Detect which cell encompasses the target text, then output its [X, Y] center coordinate. 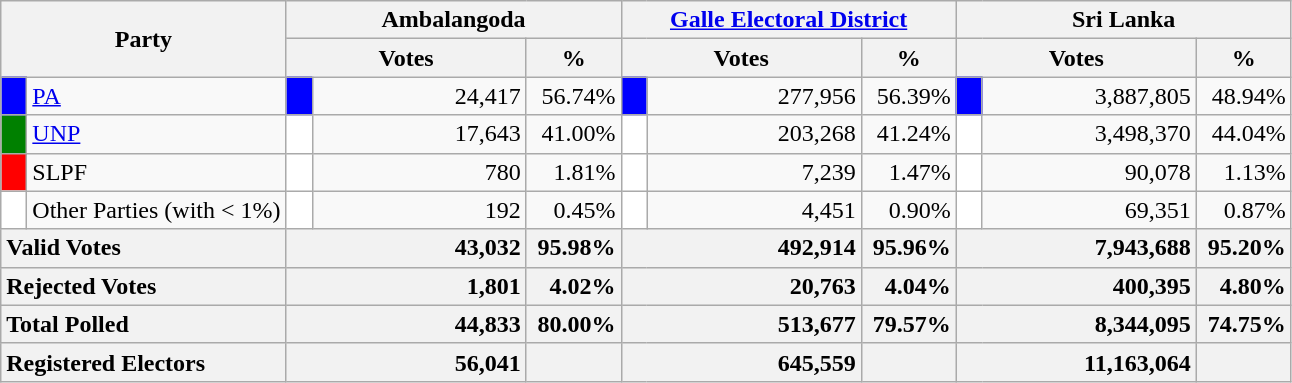
41.24% [908, 134]
UNP [156, 134]
645,559 [741, 362]
56.39% [908, 96]
79.57% [908, 324]
17,643 [419, 134]
Party [144, 39]
192 [419, 210]
44,833 [406, 324]
277,956 [754, 96]
7,239 [754, 172]
74.75% [1244, 324]
8,344,095 [1076, 324]
69,351 [1089, 210]
4.02% [574, 286]
513,677 [741, 324]
43,032 [406, 248]
44.04% [1244, 134]
4.80% [1244, 286]
Rejected Votes [144, 286]
400,395 [1076, 286]
1.13% [1244, 172]
20,763 [741, 286]
48.94% [1244, 96]
Registered Electors [144, 362]
3,498,370 [1089, 134]
1.81% [574, 172]
SLPF [156, 172]
90,078 [1089, 172]
56.74% [574, 96]
1,801 [406, 286]
203,268 [754, 134]
Galle Electoral District [788, 20]
11,163,064 [1076, 362]
95.20% [1244, 248]
24,417 [419, 96]
Total Polled [144, 324]
4.04% [908, 286]
95.98% [574, 248]
0.45% [574, 210]
0.90% [908, 210]
492,914 [741, 248]
Sri Lanka [1124, 20]
PA [156, 96]
3,887,805 [1089, 96]
Valid Votes [144, 248]
95.96% [908, 248]
0.87% [1244, 210]
4,451 [754, 210]
1.47% [908, 172]
Other Parties (with < 1%) [156, 210]
56,041 [406, 362]
780 [419, 172]
7,943,688 [1076, 248]
Ambalangoda [454, 20]
41.00% [574, 134]
80.00% [574, 324]
